Provide the [X, Y] coordinate of the cell's center where the given text is located.  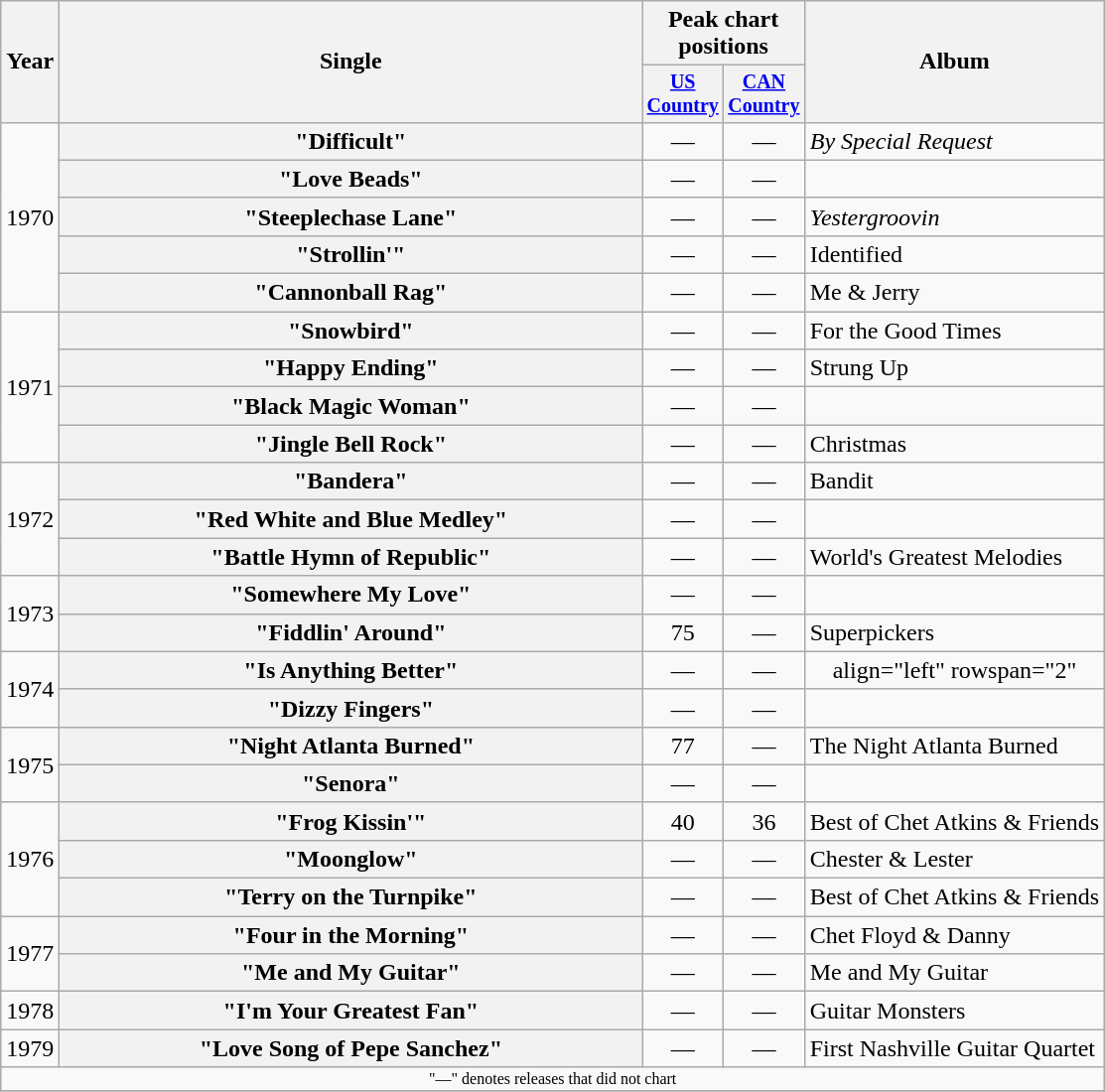
1974 [30, 689]
1975 [30, 764]
1978 [30, 1011]
1979 [30, 1048]
"Red White and Blue Medley" [351, 519]
Christmas [954, 444]
1973 [30, 614]
"I'm Your Greatest Fan" [351, 1011]
By Special Request [954, 141]
"Cannonball Rag" [351, 293]
1970 [30, 216]
Me & Jerry [954, 293]
"Me and My Guitar" [351, 973]
"Battle Hymn of Republic" [351, 557]
"Senora" [351, 783]
"Moonglow" [351, 859]
36 [764, 821]
"Black Magic Woman" [351, 406]
Chester & Lester [954, 859]
1976 [30, 859]
75 [683, 632]
"Fiddlin' Around" [351, 632]
"Is Anything Better" [351, 670]
"Snowbird" [351, 331]
World's Greatest Melodies [954, 557]
1971 [30, 387]
For the Good Times [954, 331]
Year [30, 62]
Strung Up [954, 368]
1972 [30, 519]
CAN Country [764, 93]
"Dizzy Fingers" [351, 708]
Yestergroovin [954, 216]
Peak chartpositions [723, 34]
"Frog Kissin'" [351, 821]
"Love Song of Pepe Sanchez" [351, 1048]
"—" denotes releases that did not chart [553, 1079]
align="left" rowspan="2" [954, 670]
"Somewhere My Love" [351, 595]
Chet Floyd & Danny [954, 935]
"Four in the Morning" [351, 935]
"Strollin'" [351, 254]
"Night Atlanta Burned" [351, 746]
1977 [30, 954]
"Terry on the Turnpike" [351, 897]
The Night Atlanta Burned [954, 746]
"Steeplechase Lane" [351, 216]
First Nashville Guitar Quartet [954, 1048]
"Bandera" [351, 481]
Single [351, 62]
Superpickers [954, 632]
40 [683, 821]
"Difficult" [351, 141]
"Happy Ending" [351, 368]
Album [954, 62]
Me and My Guitar [954, 973]
"Love Beads" [351, 179]
"Jingle Bell Rock" [351, 444]
Guitar Monsters [954, 1011]
US Country [683, 93]
77 [683, 746]
Identified [954, 254]
Bandit [954, 481]
